Locate the cell with the specified text and output its (x, y) center coordinate. 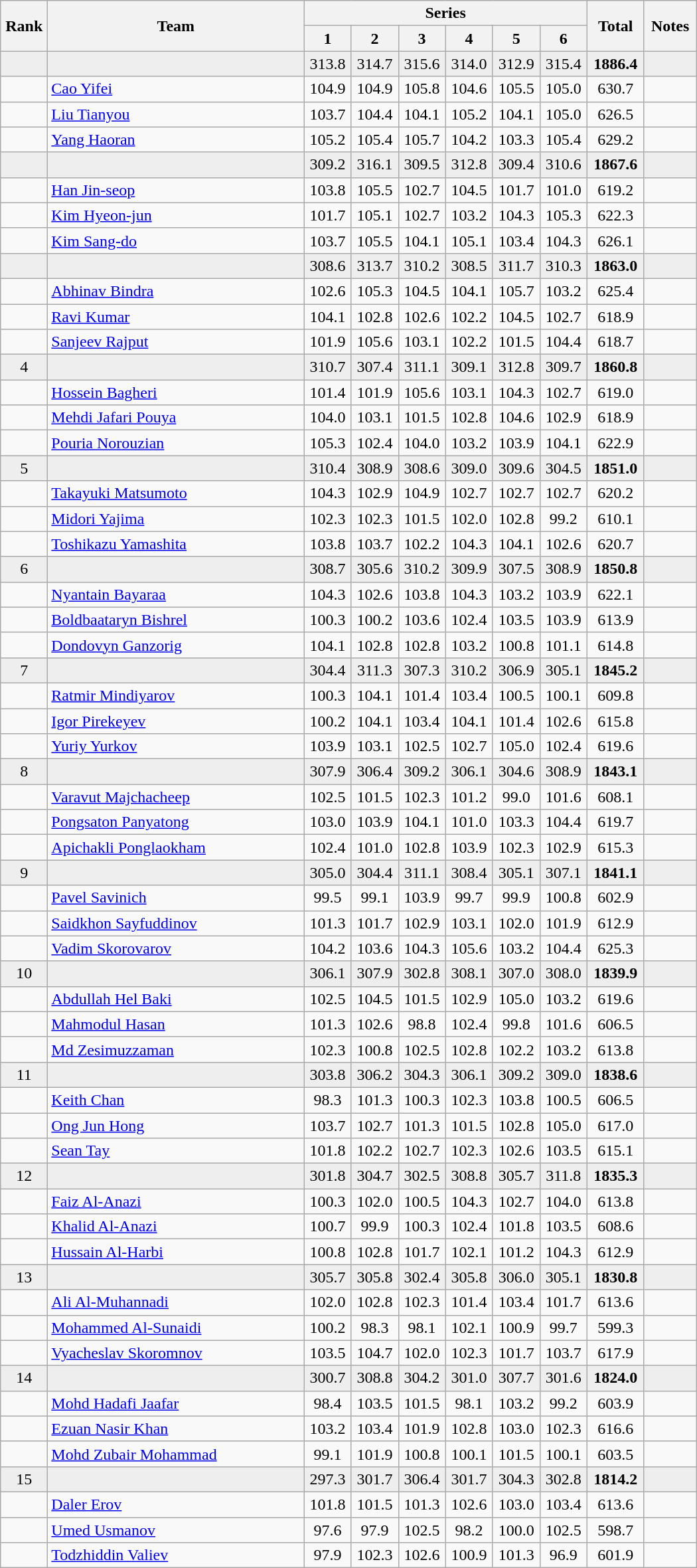
Sanjeev Rajput (176, 342)
602.9 (615, 898)
Team (176, 26)
100.7 (328, 1227)
619.0 (615, 392)
307.0 (516, 974)
Faiz Al-Anazi (176, 1201)
105.8 (422, 89)
302.4 (422, 1277)
Khalid Al-Anazi (176, 1227)
100.0 (516, 1529)
626.1 (615, 240)
Mohd Hadafi Jaafar (176, 1403)
13 (24, 1277)
Mohammed Al-Sunaidi (176, 1328)
302.5 (422, 1176)
305.0 (328, 873)
Notes (670, 26)
315.4 (563, 64)
620.7 (615, 544)
104.7 (374, 1353)
618.7 (615, 342)
Yang Haoran (176, 139)
309.4 (516, 165)
598.7 (615, 1529)
Abdullah Hel Baki (176, 999)
Series (445, 13)
603.9 (615, 1403)
7 (24, 670)
614.8 (615, 645)
Ali Al-Muhannadi (176, 1302)
307.1 (563, 873)
Abhinav Bindra (176, 291)
306.9 (516, 670)
301.6 (563, 1378)
314.0 (469, 64)
608.6 (615, 1227)
307.3 (422, 670)
Todzhiddin Valiev (176, 1555)
622.1 (615, 594)
99.8 (516, 1024)
308.4 (469, 873)
11 (24, 1075)
312.9 (516, 64)
309.6 (516, 468)
626.5 (615, 114)
Liu Tianyou (176, 114)
12 (24, 1176)
308.7 (328, 569)
307.5 (516, 569)
300.7 (328, 1378)
1824.0 (615, 1378)
625.4 (615, 291)
306.2 (374, 1075)
Takayuki Matsumoto (176, 493)
1814.2 (615, 1479)
301.8 (328, 1176)
9 (24, 873)
615.1 (615, 1151)
305.6 (374, 569)
311.3 (374, 670)
310.6 (563, 165)
Md Zesimuzzaman (176, 1049)
622.3 (615, 215)
311.8 (563, 1176)
1838.6 (615, 1075)
603.5 (615, 1454)
98.4 (328, 1403)
304.7 (374, 1176)
301.0 (469, 1378)
101.1 (563, 645)
615.8 (615, 721)
Dondovyn Ganzorig (176, 645)
630.7 (615, 89)
308.0 (563, 974)
1 (328, 39)
1867.6 (615, 165)
Yuriy Yurkov (176, 746)
Apichakli Ponglaokham (176, 847)
Toshikazu Yamashita (176, 544)
Umed Usmanov (176, 1529)
Mehdi Jafari Pouya (176, 418)
613.9 (615, 620)
308.5 (469, 266)
1851.0 (615, 468)
1845.2 (615, 670)
308.1 (469, 974)
Mahmodul Hasan (176, 1024)
601.9 (615, 1555)
309.1 (469, 367)
617.9 (615, 1353)
1850.8 (615, 569)
Saidkhon Sayfuddinov (176, 923)
1830.8 (615, 1277)
96.9 (563, 1555)
Ravi Kumar (176, 317)
Keith Chan (176, 1100)
Vyacheslav Skoromnov (176, 1353)
309.9 (469, 569)
310.7 (328, 367)
608.1 (615, 797)
3 (422, 39)
313.8 (328, 64)
99.0 (516, 797)
310.3 (563, 266)
629.2 (615, 139)
Pavel Savinich (176, 898)
Ezuan Nasir Khan (176, 1429)
Mohd Zubair Mohammad (176, 1454)
99.5 (328, 898)
620.2 (615, 493)
15 (24, 1479)
307.4 (374, 367)
309.5 (422, 165)
1839.9 (615, 974)
Rank (24, 26)
619.2 (615, 190)
1843.1 (615, 772)
8 (24, 772)
98.8 (422, 1024)
599.3 (615, 1328)
Sean Tay (176, 1151)
Pouria Norouzian (176, 443)
1860.8 (615, 367)
Hussain Al-Harbi (176, 1252)
Ratmir Mindiyarov (176, 695)
Total (615, 26)
304.2 (422, 1378)
304.5 (563, 468)
1841.1 (615, 873)
619.7 (615, 822)
Boldbaataryn Bishrel (176, 620)
Nyantain Bayaraa (176, 594)
315.6 (422, 64)
306.0 (516, 1277)
622.9 (615, 443)
311.7 (516, 266)
Igor Pirekeyev (176, 721)
98.2 (469, 1529)
Daler Erov (176, 1504)
1863.0 (615, 266)
1835.3 (615, 1176)
Kim Hyeon-jun (176, 215)
Pongsaton Panyatong (176, 822)
615.3 (615, 847)
616.6 (615, 1429)
297.3 (328, 1479)
Varavut Majchacheep (176, 797)
313.7 (374, 266)
Vadim Skorovarov (176, 948)
2 (374, 39)
10 (24, 974)
Hossein Bagheri (176, 392)
314.7 (374, 64)
307.7 (516, 1378)
Cao Yifei (176, 89)
609.8 (615, 695)
14 (24, 1378)
Ong Jun Hong (176, 1126)
303.8 (328, 1075)
610.1 (615, 519)
316.1 (374, 165)
Midori Yajima (176, 519)
1886.4 (615, 64)
304.6 (516, 772)
Han Jin-seop (176, 190)
309.7 (563, 367)
310.4 (328, 468)
625.3 (615, 948)
Kim Sang-do (176, 240)
97.6 (328, 1529)
617.0 (615, 1126)
